Locate the cell with the specified text and output its [X, Y] center coordinate. 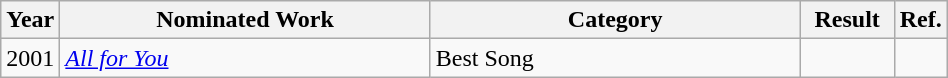
Category [615, 20]
Ref. [920, 20]
Result [847, 20]
All for You [245, 58]
Nominated Work [245, 20]
Best Song [615, 58]
Year [30, 20]
2001 [30, 58]
